Capture the cell that displays the provided text and extract its [X, Y] central coordinate. 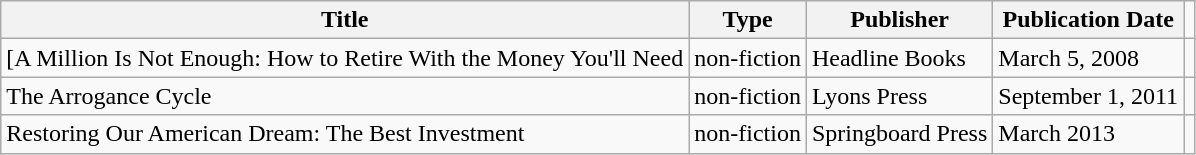
Publication Date [1088, 20]
Restoring Our American Dream: The Best Investment [345, 134]
Headline Books [899, 58]
Title [345, 20]
[A Million Is Not Enough: How to Retire With the Money You'll Need [345, 58]
Springboard Press [899, 134]
Publisher [899, 20]
March 2013 [1088, 134]
Type [748, 20]
Lyons Press [899, 96]
The Arrogance Cycle [345, 96]
September 1, 2011 [1088, 96]
March 5, 2008 [1088, 58]
